Detect which cell encompasses the target text, then output its [X, Y] center coordinate. 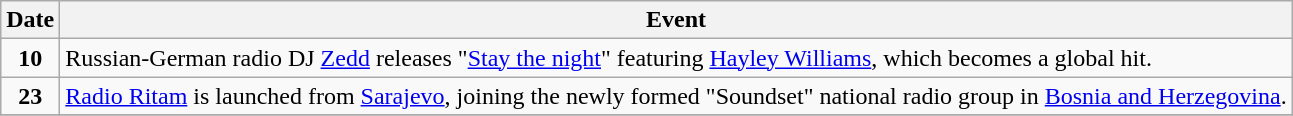
Date [30, 20]
Russian-German radio DJ Zedd releases "Stay the night" featuring Hayley Williams, which becomes a global hit. [676, 58]
Radio Ritam is launched from Sarajevo, joining the newly formed "Soundset" national radio group in Bosnia and Herzegovina. [676, 96]
Event [676, 20]
23 [30, 96]
10 [30, 58]
